Find where the given text appears and provide that cell's center as (X, Y) coordinate. 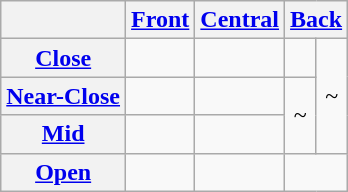
Close (64, 58)
Central (240, 20)
Front (160, 20)
Open (64, 172)
Back (316, 20)
Near-Close (64, 96)
Mid (64, 134)
